Search for the cell housing the specified text and yield its [X, Y] center coordinate. 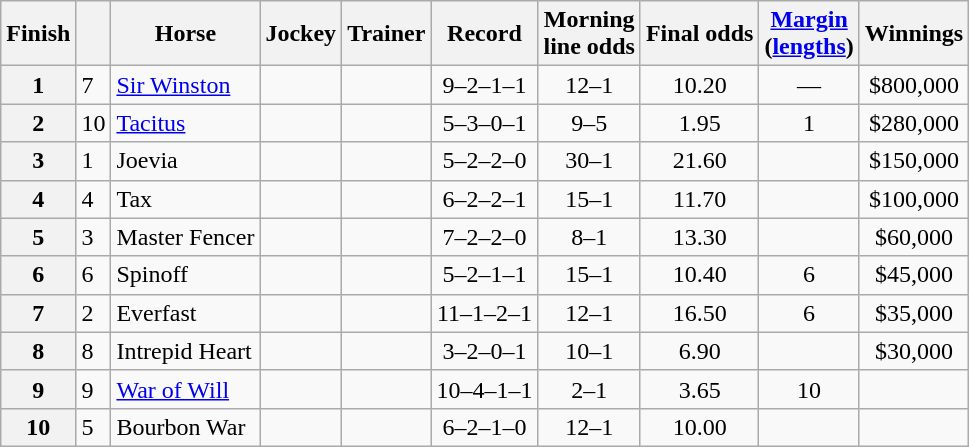
$100,000 [914, 199]
1.95 [699, 123]
$150,000 [914, 161]
5–2–2–0 [484, 161]
Sir Winston [186, 85]
5–3–0–1 [484, 123]
Margin(lengths) [809, 34]
10–1 [589, 351]
6–2–2–1 [484, 199]
3–2–0–1 [484, 351]
$30,000 [914, 351]
Tacitus [186, 123]
2–1 [589, 389]
Finish [38, 34]
11.70 [699, 199]
9–2–1–1 [484, 85]
Everfast [186, 313]
7–2–2–0 [484, 237]
10.20 [699, 85]
21.60 [699, 161]
Jockey [301, 34]
Intrepid Heart [186, 351]
30–1 [589, 161]
10–4–1–1 [484, 389]
$35,000 [914, 313]
$45,000 [914, 275]
War of Will [186, 389]
6.90 [699, 351]
Morningline odds [589, 34]
$280,000 [914, 123]
Master Fencer [186, 237]
Tax [186, 199]
Bourbon War [186, 427]
Final odds [699, 34]
Joevia [186, 161]
Record [484, 34]
Spinoff [186, 275]
— [809, 85]
3.65 [699, 389]
16.50 [699, 313]
13.30 [699, 237]
10.00 [699, 427]
$60,000 [914, 237]
Horse [186, 34]
Trainer [386, 34]
Winnings [914, 34]
9–5 [589, 123]
5–2–1–1 [484, 275]
10.40 [699, 275]
11–1–2–1 [484, 313]
6–2–1–0 [484, 427]
8–1 [589, 237]
$800,000 [914, 85]
